Return (X, Y) of the center of cell containing provided text 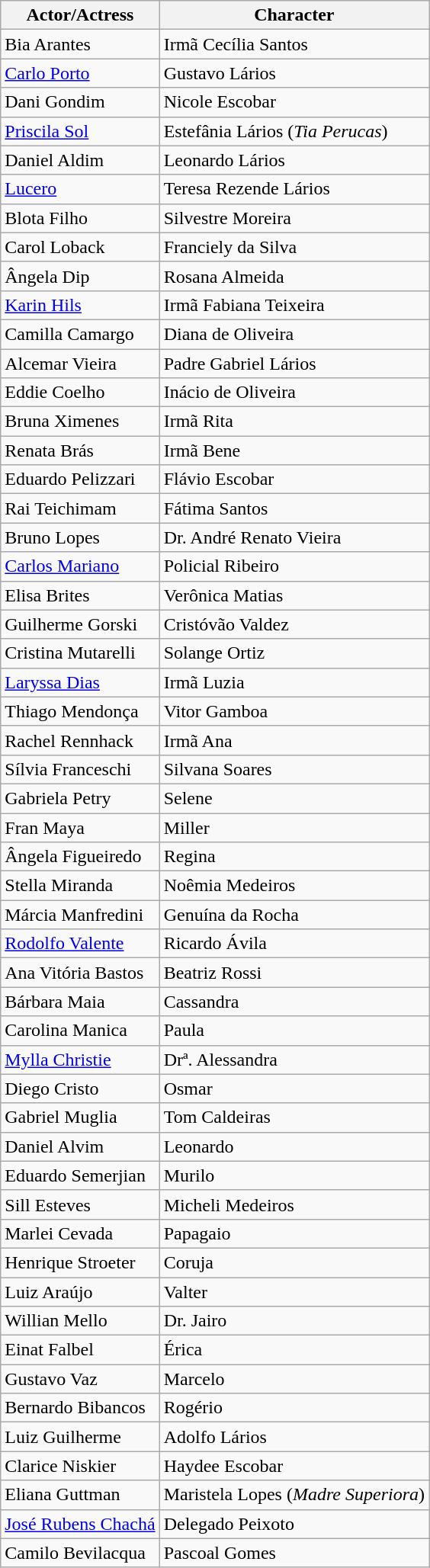
Policial Ribeiro (294, 566)
Blota Filho (80, 218)
Diego Cristo (80, 1089)
Flávio Escobar (294, 479)
Irmã Luzia (294, 682)
Actor/Actress (80, 15)
Bernardo Bibancos (80, 1408)
Eduardo Pelizzari (80, 479)
Padre Gabriel Lários (294, 364)
Gustavo Vaz (80, 1379)
Clarice Niskier (80, 1466)
Tom Caldeiras (294, 1117)
Character (294, 15)
Osmar (294, 1089)
Elisa Brites (80, 595)
Rosana Almeida (294, 276)
Luiz Araújo (80, 1292)
Érica (294, 1350)
Cristina Mutarelli (80, 653)
Alcemar Vieira (80, 364)
Irmã Bene (294, 451)
Inácio de Oliveira (294, 393)
Irmã Ana (294, 740)
Pascoal Gomes (294, 1553)
Silvana Soares (294, 769)
Estefânia Lários (Tia Perucas) (294, 131)
Cristóvão Valdez (294, 624)
Selene (294, 798)
Haydee Escobar (294, 1466)
Bruna Ximenes (80, 422)
Rai Teichimam (80, 508)
Ricardo Ávila (294, 944)
Micheli Medeiros (294, 1204)
Dani Gondim (80, 102)
Beatriz Rossi (294, 973)
Leonardo (294, 1146)
Rodolfo Valente (80, 944)
Guilherme Gorski (80, 624)
Gustavo Lários (294, 73)
Regina (294, 857)
Márcia Manfredini (80, 915)
Miller (294, 827)
Ângela Dip (80, 276)
Adolfo Lários (294, 1437)
Franciely da Silva (294, 247)
Rachel Rennhack (80, 740)
Henrique Stroeter (80, 1262)
Sílvia Franceschi (80, 769)
Renata Brás (80, 451)
Priscila Sol (80, 131)
Karin Hils (80, 305)
Carol Loback (80, 247)
José Rubens Chachá (80, 1524)
Camilo Bevilacqua (80, 1553)
Solange Ortiz (294, 653)
Marcelo (294, 1379)
Sill Esteves (80, 1204)
Verônica Matias (294, 595)
Eliana Guttman (80, 1495)
Einat Falbel (80, 1350)
Noêmia Medeiros (294, 886)
Laryssa Dias (80, 682)
Eduardo Semerjian (80, 1175)
Coruja (294, 1262)
Dr. André Renato Vieira (294, 537)
Paula (294, 1031)
Bia Arantes (80, 44)
Vitor Gamboa (294, 711)
Ângela Figueiredo (80, 857)
Carlos Mariano (80, 566)
Delegado Peixoto (294, 1524)
Irmã Cecília Santos (294, 44)
Maristela Lopes (Madre Superiora) (294, 1495)
Bárbara Maia (80, 1002)
Papagaio (294, 1233)
Leonardo Lários (294, 160)
Rogério (294, 1408)
Irmã Fabiana Teixeira (294, 305)
Mylla Christie (80, 1060)
Fátima Santos (294, 508)
Gabriel Muglia (80, 1117)
Gabriela Petry (80, 798)
Dr. Jairo (294, 1321)
Eddie Coelho (80, 393)
Daniel Aldim (80, 160)
Nicole Escobar (294, 102)
Carlo Porto (80, 73)
Irmã Rita (294, 422)
Willian Mello (80, 1321)
Thiago Mendonça (80, 711)
Murilo (294, 1175)
Teresa Rezende Lários (294, 189)
Bruno Lopes (80, 537)
Silvestre Moreira (294, 218)
Daniel Alvim (80, 1146)
Stella Miranda (80, 886)
Fran Maya (80, 827)
Carolina Manica (80, 1031)
Camilla Camargo (80, 334)
Cassandra (294, 1002)
Genuína da Rocha (294, 915)
Valter (294, 1292)
Marlei Cevada (80, 1233)
Diana de Oliveira (294, 334)
Luiz Guilherme (80, 1437)
Lucero (80, 189)
Ana Vitória Bastos (80, 973)
Drª. Alessandra (294, 1060)
